Provide the [x, y] coordinate of the cell's center where the given text is located.  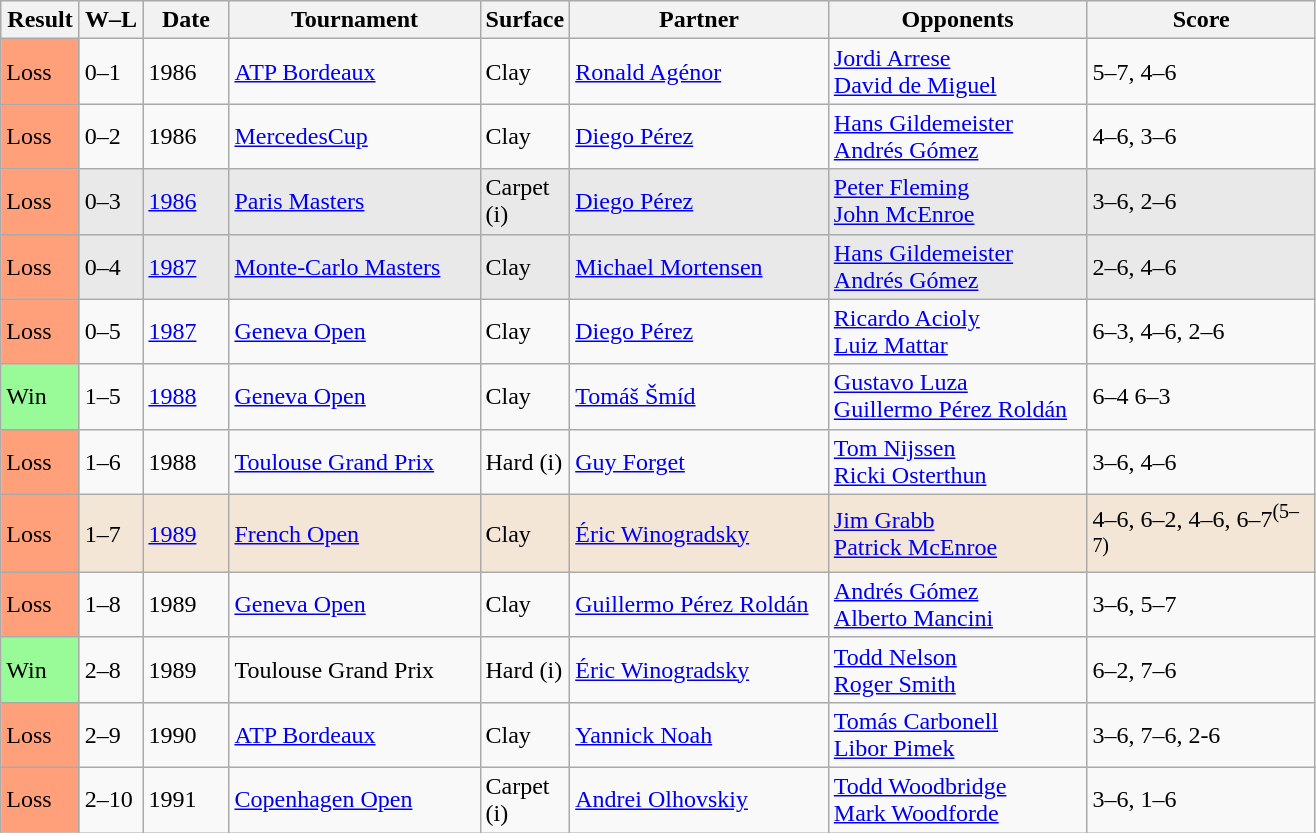
Gustavo Luza Guillermo Pérez Roldán [958, 396]
Partner [700, 20]
3–6, 2–6 [1202, 202]
2–10 [111, 800]
Surface [525, 20]
Peter Fleming John McEnroe [958, 202]
Tournament [354, 20]
Tomás Carbonell Libor Pimek [958, 734]
1–7 [111, 533]
4–6, 6–2, 4–6, 6–7(5–7) [1202, 533]
Tomáš Šmíd [700, 396]
6–2, 7–6 [1202, 670]
Todd Woodbridge Mark Woodforde [958, 800]
Jim Grabb Patrick McEnroe [958, 533]
1–5 [111, 396]
Ricardo Acioly Luiz Mattar [958, 332]
3–6, 7–6, 2-6 [1202, 734]
2–9 [111, 734]
French Open [354, 533]
0–5 [111, 332]
Date [186, 20]
W–L [111, 20]
1–8 [111, 604]
Guy Forget [700, 462]
Tom Nijssen Ricki Osterthun [958, 462]
Andrés Gómez Alberto Mancini [958, 604]
2–6, 4–6 [1202, 266]
3–6, 4–6 [1202, 462]
1990 [186, 734]
6–3, 4–6, 2–6 [1202, 332]
Ronald Agénor [700, 72]
Copenhagen Open [354, 800]
0–4 [111, 266]
Michael Mortensen [700, 266]
0–3 [111, 202]
5–7, 4–6 [1202, 72]
2–8 [111, 670]
Andrei Olhovskiy [700, 800]
Score [1202, 20]
Paris Masters [354, 202]
3–6, 5–7 [1202, 604]
1991 [186, 800]
0–1 [111, 72]
6–4 6–3 [1202, 396]
MercedesCup [354, 136]
0–2 [111, 136]
3–6, 1–6 [1202, 800]
1–6 [111, 462]
Guillermo Pérez Roldán [700, 604]
4–6, 3–6 [1202, 136]
Opponents [958, 20]
Yannick Noah [700, 734]
Todd Nelson Roger Smith [958, 670]
Result [40, 20]
Jordi Arrese David de Miguel [958, 72]
Monte-Carlo Masters [354, 266]
